For the text-containing cell, return its midpoint in [x, y] coordinate format. 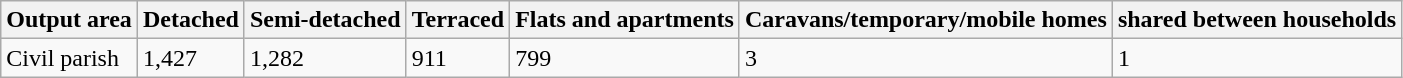
799 [625, 58]
Detached [190, 20]
Caravans/temporary/mobile homes [926, 20]
1,282 [325, 58]
1 [1256, 58]
1,427 [190, 58]
Flats and apartments [625, 20]
911 [458, 58]
shared between households [1256, 20]
Semi-detached [325, 20]
Terraced [458, 20]
Output area [70, 20]
3 [926, 58]
Civil parish [70, 58]
